Detect which cell encompasses the target text, then output its [X, Y] center coordinate. 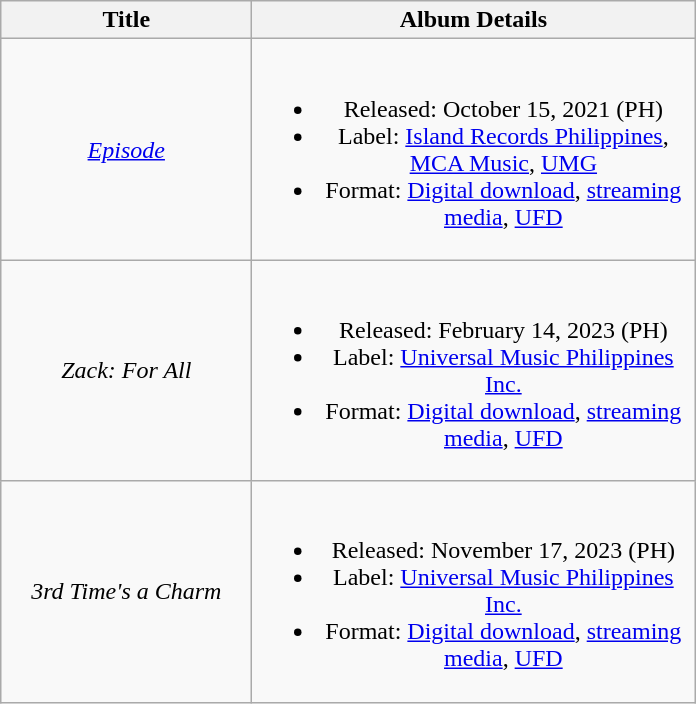
Released: October 15, 2021 (PH)Label: Island Records Philippines, MCA Music, UMGFormat: Digital download, streaming media, UFD [474, 150]
Zack: For All [126, 370]
Episode [126, 150]
Album Details [474, 20]
Released: November 17, 2023 (PH)Label: Universal Music Philippines Inc.Format: Digital download, streaming media, UFD [474, 592]
Title [126, 20]
3rd Time's a Charm [126, 592]
Released: February 14, 2023 (PH)Label: Universal Music Philippines Inc.Format: Digital download, streaming media, UFD [474, 370]
